For the text-containing cell, return its midpoint in [x, y] coordinate format. 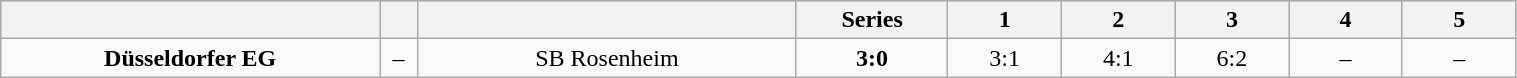
3:1 [1005, 58]
2 [1118, 20]
6:2 [1232, 58]
Düsseldorfer EG [190, 58]
SB Rosenheim [606, 58]
4:1 [1118, 58]
3:0 [872, 58]
3 [1232, 20]
4 [1346, 20]
Series [872, 20]
5 [1459, 20]
1 [1005, 20]
